Return the [x, y] coordinate for the center point of the cell that contains the specified text.  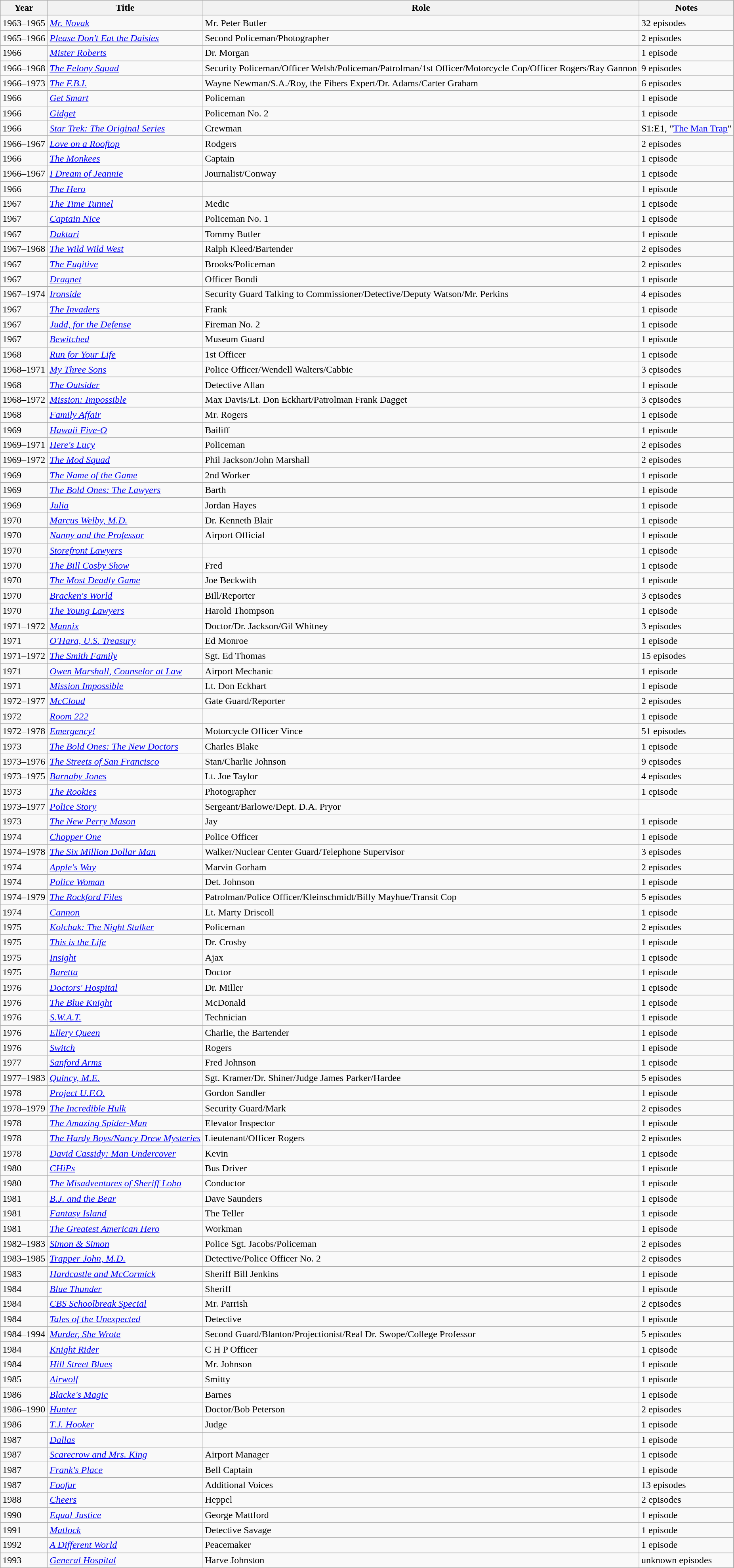
Harold Thompson [421, 611]
1969–1972 [24, 460]
1968–1972 [24, 400]
T.J. Hooker [125, 1425]
Second Guard/Blanton/Projectionist/Real Dr. Swope/College Professor [421, 1334]
My Three Sons [125, 369]
Sheriff [421, 1289]
Julia [125, 505]
Photographer [421, 792]
Chopper One [125, 837]
Airport Mechanic [421, 671]
Peacemaker [421, 1545]
1974–1978 [24, 852]
Kolchak: The Night Stalker [125, 927]
Policeman No. 1 [421, 219]
Trapper John, M.D. [125, 1259]
Doctor/Dr. Jackson/Gil Whitney [421, 626]
Bailiff [421, 430]
CHiPs [125, 1168]
Knight Rider [125, 1349]
Cannon [125, 912]
Smitty [421, 1379]
1984–1994 [24, 1334]
1990 [24, 1515]
Fred Johnson [421, 1063]
Love on a Rooftop [125, 143]
Captain [421, 158]
Judge [421, 1425]
O'Hara, U.S. Treasury [125, 641]
Policeman No. 2 [421, 113]
The Time Tunnel [125, 204]
The Hardy Boys/Nancy Drew Mysteries [125, 1138]
The Bold Ones: The Lawyers [125, 490]
Hunter [125, 1410]
Sgt. Kramer/Dr. Shiner/Judge James Parker/Hardee [421, 1078]
Police Officer/Wendell Walters/Cabbie [421, 369]
Second Policeman/Photographer [421, 38]
Sanford Arms [125, 1063]
Fireman No. 2 [421, 324]
The Blue Knight [125, 1003]
Dallas [125, 1440]
13 episodes [686, 1485]
Storefront Lawyers [125, 550]
Security Guard Talking to Commissioner/Detective/Deputy Watson/Mr. Perkins [421, 294]
The Misadventures of Sheriff Lobo [125, 1184]
1993 [24, 1560]
S1:E1, "The Man Trap" [686, 128]
Owen Marshall, Counselor at Law [125, 671]
Project U.F.O. [125, 1093]
Conductor [421, 1184]
15 episodes [686, 656]
Hill Street Blues [125, 1364]
Police Woman [125, 882]
Doctor/Bob Peterson [421, 1410]
1966–1973 [24, 83]
A Different World [125, 1545]
The New Perry Mason [125, 822]
1963–1965 [24, 23]
Apple's Way [125, 867]
51 episodes [686, 731]
CBS Schoolbreak Special [125, 1304]
Tales of the Unexpected [125, 1319]
1973–1977 [24, 807]
Murder, She Wrote [125, 1334]
1983 [24, 1274]
Officer Bondi [421, 279]
Fantasy Island [125, 1214]
Medic [421, 204]
Switch [125, 1048]
Bill/Reporter [421, 596]
Max Davis/Lt. Don Eckhart/Patrolman Frank Dagget [421, 400]
Mr. Johnson [421, 1364]
Fred [421, 565]
Museum Guard [421, 339]
Doctor [421, 972]
The Teller [421, 1214]
1977–1983 [24, 1078]
unknown episodes [686, 1560]
The Amazing Spider-Man [125, 1123]
B.J. and the Bear [125, 1199]
Elevator Inspector [421, 1123]
32 episodes [686, 23]
Charles Blake [421, 746]
Additional Voices [421, 1485]
The Greatest American Hero [125, 1229]
Simon & Simon [125, 1244]
1988 [24, 1500]
1969–1971 [24, 445]
Cheers [125, 1500]
Police Story [125, 807]
Bus Driver [421, 1168]
Get Smart [125, 98]
Role [421, 8]
Captain Nice [125, 219]
David Cassidy: Man Undercover [125, 1153]
Barnes [421, 1394]
1972 [24, 716]
6 episodes [686, 83]
Barnaby Jones [125, 776]
1973–1976 [24, 761]
Here's Lucy [125, 445]
Phil Jackson/John Marshall [421, 460]
The Young Lawyers [125, 611]
The Streets of San Francisco [125, 761]
Airport Manager [421, 1455]
Judd, for the Defense [125, 324]
Police Sgt. Jacobs/Policeman [421, 1244]
Sergeant/Barlowe/Dept. D.A. Pryor [421, 807]
Workman [421, 1229]
Blacke's Magic [125, 1394]
The Bold Ones: The New Doctors [125, 746]
Joe Beckwith [421, 580]
McCloud [125, 701]
Blue Thunder [125, 1289]
Insight [125, 957]
Mannix [125, 626]
Bracken's World [125, 596]
Frank [421, 309]
Sheriff Bill Jenkins [421, 1274]
Baretta [125, 972]
1st Officer [421, 354]
1965–1966 [24, 38]
Marcus Welby, M.D. [125, 520]
Detective/Police Officer No. 2 [421, 1259]
Detective Allan [421, 384]
Tommy Butler [421, 234]
Ralph Kleed/Bartender [421, 249]
Gidget [125, 113]
1972–1978 [24, 731]
1966–1968 [24, 68]
Bell Captain [421, 1470]
Lt. Marty Driscoll [421, 912]
Stan/Charlie Johnson [421, 761]
1967–1968 [24, 249]
Wayne Newman/S.A./Roy, the Fibers Expert/Dr. Adams/Carter Graham [421, 83]
George Mattford [421, 1515]
Technician [421, 1018]
Sgt. Ed Thomas [421, 656]
Brooks/Policeman [421, 264]
Mission Impossible [125, 686]
Doctors' Hospital [125, 988]
Rogers [421, 1048]
Daktari [125, 234]
Mr. Peter Butler [421, 23]
Patrolman/Police Officer/Kleinschmidt/Billy Mayhue/Transit Cop [421, 897]
The Mod Squad [125, 460]
Barth [421, 490]
Emergency! [125, 731]
Police Officer [421, 837]
Foofur [125, 1485]
The Smith Family [125, 656]
1977 [24, 1063]
Bewitched [125, 339]
Nanny and the Professor [125, 535]
Airwolf [125, 1379]
Heppel [421, 1500]
The Monkees [125, 158]
Run for Your Life [125, 354]
Rodgers [421, 143]
Quincy, M.E. [125, 1078]
The Fugitive [125, 264]
Security Policeman/Officer Welsh/Policeman/Patrolman/1st Officer/Motorcycle Cop/Officer Rogers/Ray Gannon [421, 68]
The Felony Squad [125, 68]
McDonald [421, 1003]
Hawaii Five-O [125, 430]
Kevin [421, 1153]
1978–1979 [24, 1108]
Mister Roberts [125, 53]
Mr. Rogers [421, 415]
Gordon Sandler [421, 1093]
Detective Savage [421, 1530]
Please Don't Eat the Daisies [125, 38]
The F.B.I. [125, 83]
1992 [24, 1545]
Scarecrow and Mrs. King [125, 1455]
Harve Johnston [421, 1560]
Journalist/Conway [421, 173]
Year [24, 8]
1967–1974 [24, 294]
The Incredible Hulk [125, 1108]
Marvin Gorham [421, 867]
Detective [421, 1319]
Jordan Hayes [421, 505]
Matlock [125, 1530]
C H P Officer [421, 1349]
Charlie, the Bartender [421, 1033]
Dragnet [125, 279]
General Hospital [125, 1560]
Dave Saunders [421, 1199]
Gate Guard/Reporter [421, 701]
Dr. Crosby [421, 942]
1985 [24, 1379]
Lt. Don Eckhart [421, 686]
1972–1977 [24, 701]
Motorcycle Officer Vince [421, 731]
The Most Deadly Game [125, 580]
Security Guard/Mark [421, 1108]
The Bill Cosby Show [125, 565]
Hardcastle and McCormick [125, 1274]
1991 [24, 1530]
2nd Worker [421, 475]
The Wild Wild West [125, 249]
Mr. Novak [125, 23]
I Dream of Jeannie [125, 173]
1982–1983 [24, 1244]
Det. Johnson [421, 882]
Notes [686, 8]
The Invaders [125, 309]
The Rookies [125, 792]
Ironside [125, 294]
Crewman [421, 128]
1968–1971 [24, 369]
The Six Million Dollar Man [125, 852]
Dr. Kenneth Blair [421, 520]
Frank's Place [125, 1470]
The Hero [125, 189]
Airport Official [421, 535]
Mission: Impossible [125, 400]
Jay [421, 822]
The Rockford Files [125, 897]
Mr. Parrish [421, 1304]
1973–1975 [24, 776]
Lt. Joe Taylor [421, 776]
Room 222 [125, 716]
1983–1985 [24, 1259]
Title [125, 8]
Equal Justice [125, 1515]
Ellery Queen [125, 1033]
S.W.A.T. [125, 1018]
Dr. Miller [421, 988]
The Outsider [125, 384]
Ajax [421, 957]
1974–1979 [24, 897]
Lieutenant/Officer Rogers [421, 1138]
1986–1990 [24, 1410]
The Name of the Game [125, 475]
Walker/Nuclear Center Guard/Telephone Supervisor [421, 852]
This is the Life [125, 942]
Star Trek: The Original Series [125, 128]
Ed Monroe [421, 641]
Family Affair [125, 415]
Dr. Morgan [421, 53]
